Search for the cell housing the specified text and yield its [x, y] center coordinate. 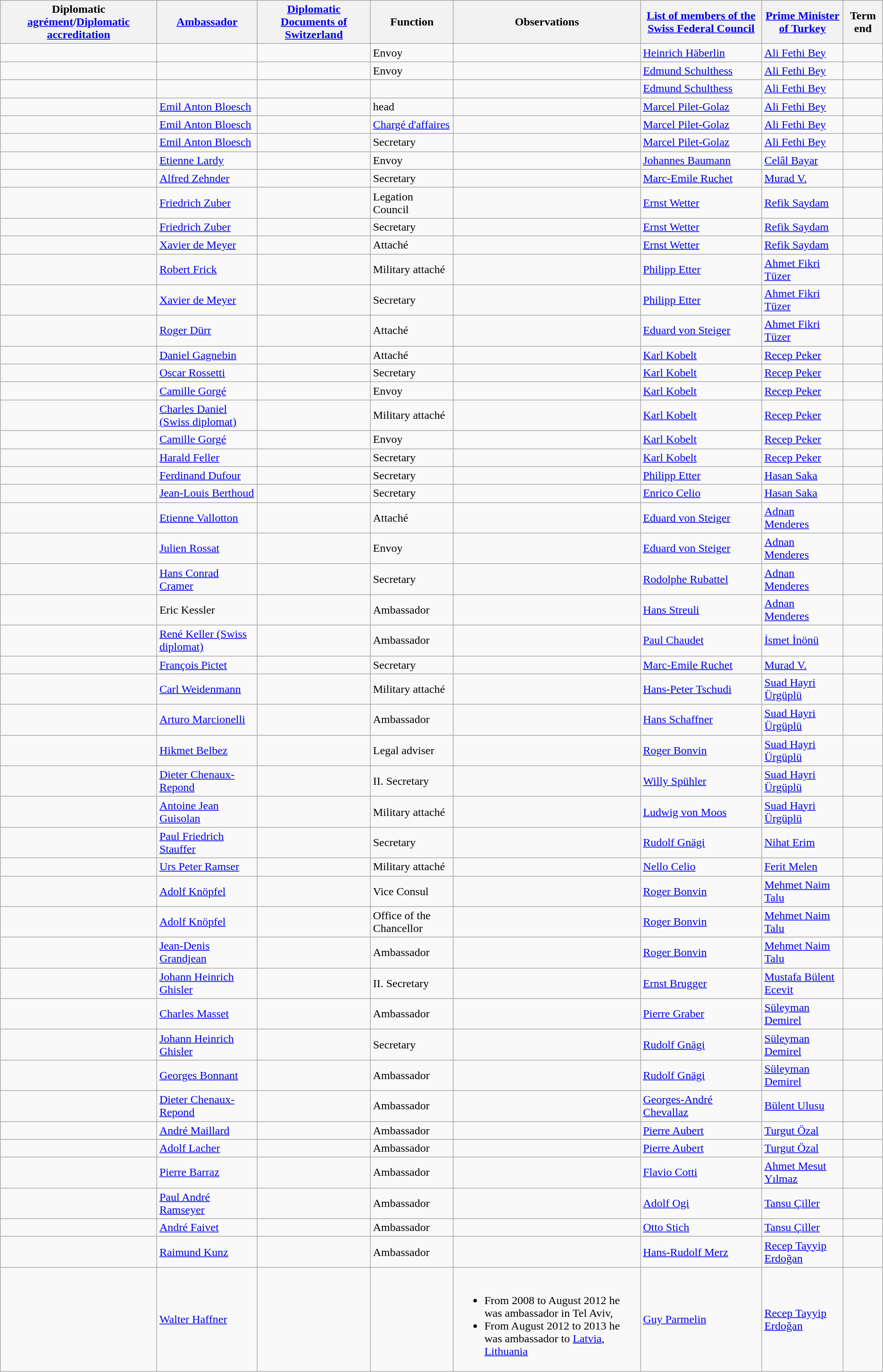
Heinrich Häberlin [701, 53]
Ludwig von Moos [701, 812]
Enrico Celio [701, 493]
Etienne Vallotton [207, 518]
Arturo Marcionelli [207, 720]
Mustafa Bülent Ecevit [803, 983]
Hans Schaffner [701, 720]
Ahmet Mesut Yılmaz [803, 1172]
Ferdinand Dufour [207, 475]
Guy Parmelin [701, 1320]
Jean-Denis Grandjean [207, 953]
Ernst Brugger [701, 983]
Term end [863, 22]
Robert Frick [207, 269]
From 2008 to August 2012 he was ambassador in Tel Aviv,From August 2012 to 2013 he was ambassador to Latvia, Lithuania [547, 1320]
Hans-Rudolf Merz [701, 1252]
Walter Haffner [207, 1320]
Nihat Erim [803, 842]
Harald Feller [207, 457]
Celâl Bayar [803, 160]
André Faivet [207, 1228]
Raimund Kunz [207, 1252]
Johannes Baumann [701, 160]
Prime Minister of Turkey [803, 22]
Vice Consul [412, 891]
Eric Kessler [207, 609]
List of members of the Swiss Federal Council [701, 22]
René Keller (Swiss diplomat) [207, 640]
Nello Celio [701, 867]
Office of the Chancellor [412, 922]
Oscar Rossetti [207, 373]
Willy Spühler [701, 781]
Observations [547, 22]
Legation Council [412, 203]
Paul Chaudet [701, 640]
Paul André Ramseyer [207, 1204]
Georges-André Chevallaz [701, 1106]
Jean-Louis Berthoud [207, 493]
Charles Masset [207, 1014]
François Pictet [207, 665]
Charles Daniel (Swiss diplomat) [207, 415]
Hans-Peter Tschudi [701, 690]
Alfred Zehnder [207, 178]
Georges Bonnant [207, 1075]
Hans Conrad Cramer [207, 579]
Legal adviser [412, 751]
Flavio Cotti [701, 1172]
Adolf Lacher [207, 1148]
Pierre Graber [701, 1014]
head [412, 107]
Rodolphe Rubattel [701, 579]
Julien Rossat [207, 548]
Etienne Lardy [207, 160]
Carl Weidenmann [207, 690]
Roger Dürr [207, 331]
Daniel Gagnebin [207, 355]
Bülent Ulusu [803, 1106]
Hikmet Belbez [207, 751]
Chargé d'affaires [412, 125]
Adolf Ogi [701, 1204]
Function [412, 22]
İsmet İnönü [803, 640]
Diplomatic agrément/Diplomatic accreditation [79, 22]
Paul Friedrich Stauffer [207, 842]
Hans Streuli [701, 609]
Otto Stich [701, 1228]
Diplomatic Documents of Switzerland [314, 22]
Antoine Jean Guisolan [207, 812]
Ferit Melen [803, 867]
Urs Peter Ramser [207, 867]
Pierre Barraz [207, 1172]
André Maillard [207, 1131]
